Locate the cell with the specified text and output its (X, Y) center coordinate. 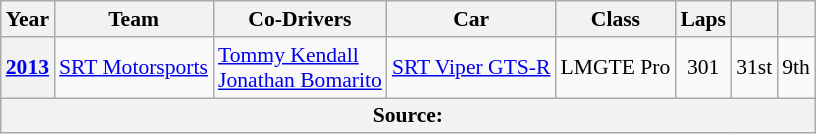
LMGTE Pro (615, 68)
Source: (408, 116)
Co-Drivers (300, 19)
Team (134, 19)
Class (615, 19)
SRT Viper GTS-R (472, 68)
2013 (28, 68)
301 (703, 68)
Year (28, 19)
Car (472, 19)
31st (754, 68)
Tommy Kendall Jonathan Bomarito (300, 68)
9th (796, 68)
Laps (703, 19)
SRT Motorsports (134, 68)
